Provide the (x, y) coordinate of the cell's center where the given text is located.  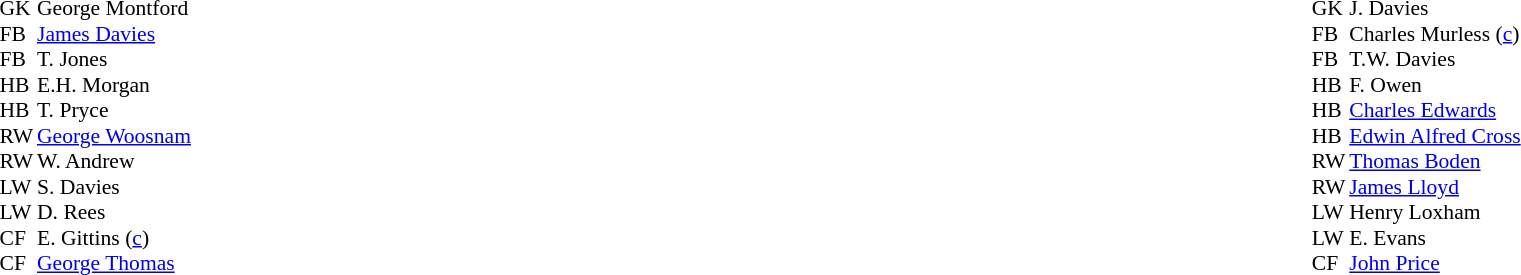
D. Rees (114, 213)
CF (19, 238)
James Lloyd (1434, 187)
S. Davies (114, 187)
E. Evans (1434, 238)
F. Owen (1434, 85)
Henry Loxham (1434, 213)
T. Pryce (114, 111)
T.W. Davies (1434, 59)
Thomas Boden (1434, 161)
Edwin Alfred Cross (1434, 136)
T. Jones (114, 59)
E. Gittins (c) (114, 238)
James Davies (114, 34)
W. Andrew (114, 161)
Charles Edwards (1434, 111)
E.H. Morgan (114, 85)
George Woosnam (114, 136)
Charles Murless (c) (1434, 34)
